Determine the [X, Y] coordinate at the center of the cell enclosing the given text.  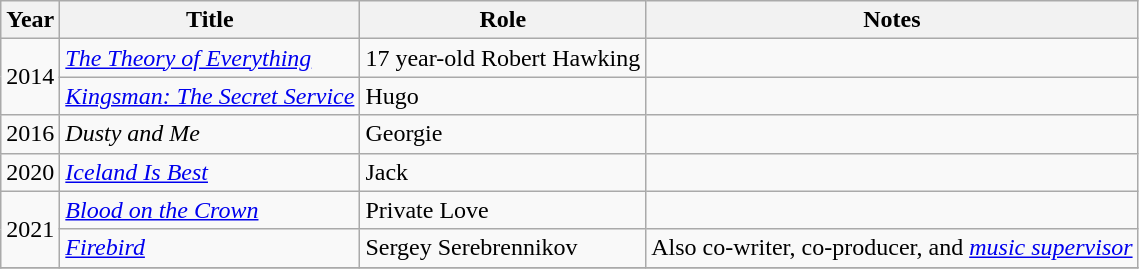
Sergey Serebrennikov [503, 248]
Firebird [210, 248]
Notes [892, 20]
Hugo [503, 96]
Dusty and Me [210, 134]
Georgie [503, 134]
Also co-writer, co-producer, and music supervisor [892, 248]
Jack [503, 172]
Private Love [503, 210]
Kingsman: The Secret Service [210, 96]
Iceland Is Best [210, 172]
Role [503, 20]
Blood on the Crown [210, 210]
The Theory of Everything [210, 58]
17 year-old Robert Hawking [503, 58]
Title [210, 20]
2021 [30, 229]
2016 [30, 134]
Year [30, 20]
2020 [30, 172]
2014 [30, 77]
